Return the [X, Y] coordinate for the center point of the cell that contains the specified text.  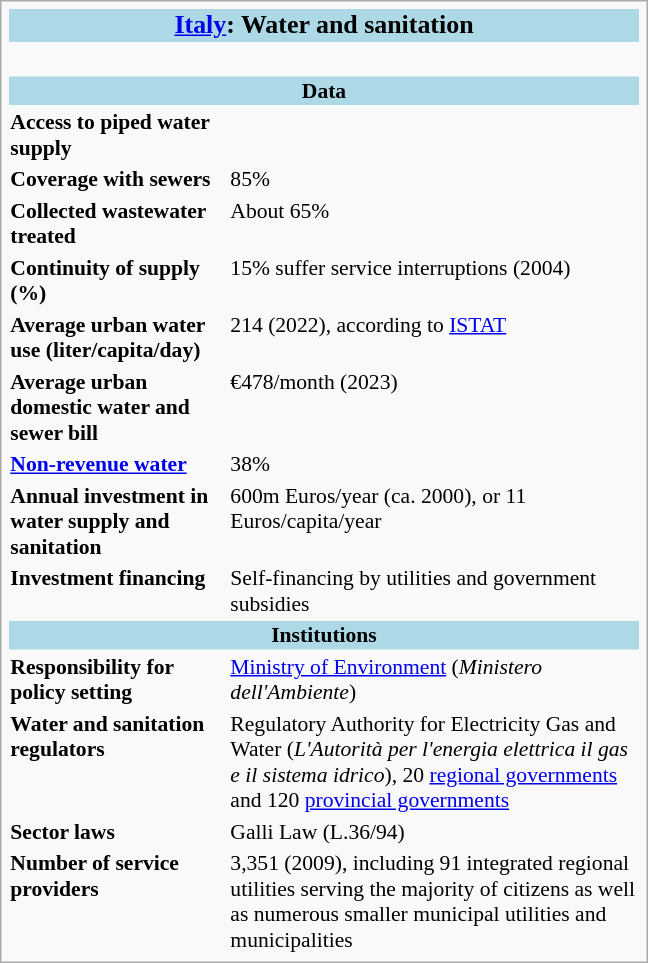
Number of service providers [118, 902]
Ministry of Environment (Ministero dell'Ambiente) [434, 679]
Access to piped water supply [118, 135]
214 (2022), according to ISTAT [434, 337]
Water and sanitation regulators [118, 762]
Continuity of supply (%) [118, 280]
15% suffer service interruptions (2004) [434, 280]
Italy: Water and sanitation [324, 26]
Investment financing [118, 591]
85% [434, 179]
Sector laws [118, 831]
38% [434, 464]
Data [324, 90]
Institutions [324, 635]
Responsibility for policy setting [118, 679]
Galli Law (L.36/94) [434, 831]
Collected wastewater treated [118, 223]
Annual investment in water supply and sanitation [118, 521]
Self-financing by utilities and government subsidies [434, 591]
Non-revenue water [118, 464]
About 65% [434, 223]
600m Euros/year (ca. 2000), or 11 Euros/capita/year [434, 521]
Coverage with sewers [118, 179]
Average urban water use (liter/capita/day) [118, 337]
€478/month (2023) [434, 407]
Average urban domestic water and sewer bill [118, 407]
